From the cell containing the given text, extract its center point as [X, Y] coordinate. 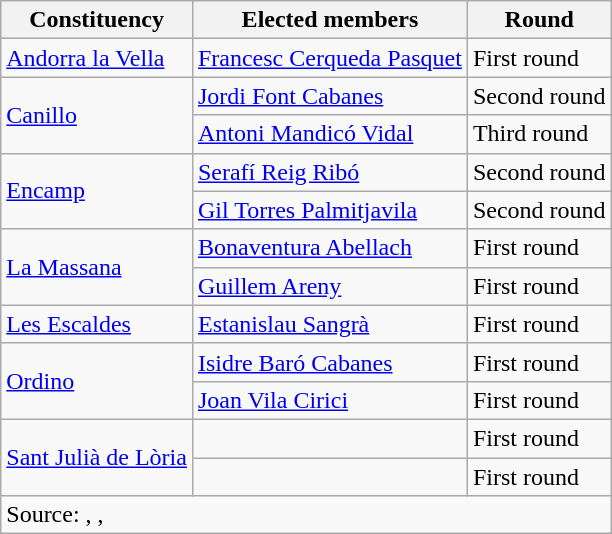
Gil Torres Palmitjavila [330, 210]
Francesc Cerqueda Pasquet [330, 58]
Bonaventura Abellach [330, 248]
Canillo [97, 115]
Guillem Areny [330, 286]
Antoni Mandicó Vidal [330, 134]
Source: , , [306, 515]
La Massana [97, 267]
Joan Vila Cirici [330, 400]
Serafí Reig Ribó [330, 172]
Encamp [97, 191]
Sant Julià de Lòria [97, 457]
Les Escaldes [97, 324]
Jordi Font Cabanes [330, 96]
Ordino [97, 381]
Andorra la Vella [97, 58]
Round [539, 20]
Isidre Baró Cabanes [330, 362]
Third round [539, 134]
Elected members [330, 20]
Constituency [97, 20]
Estanislau Sangrà [330, 324]
